Search for the cell housing the specified text and yield its [X, Y] center coordinate. 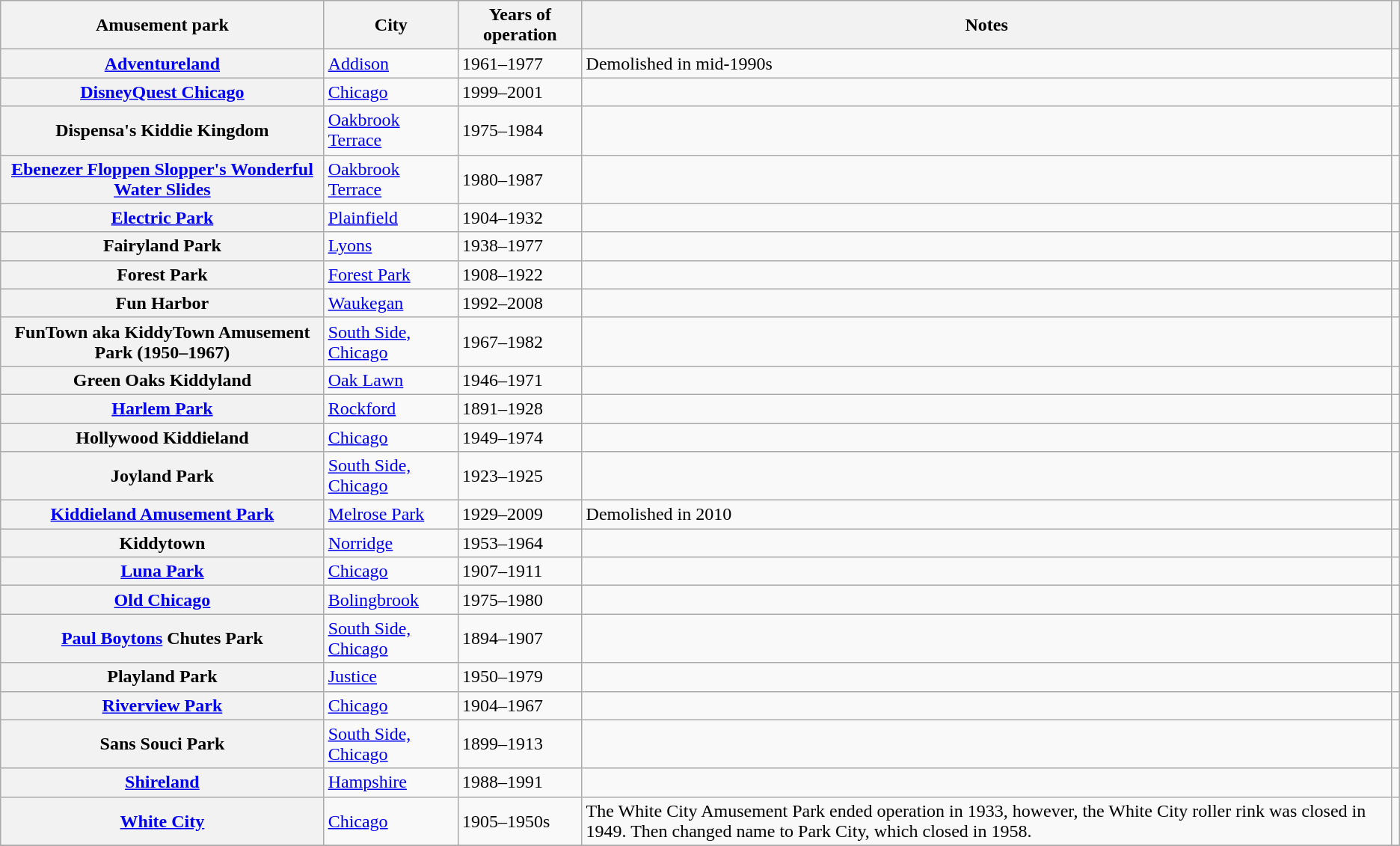
1908–1922 [521, 275]
1923–1925 [521, 476]
Hampshire [390, 782]
Fairyland Park [162, 246]
Paul Boytons Chutes Park [162, 639]
Amusement park [162, 25]
1950–1979 [521, 677]
Green Oaks Kiddyland [162, 380]
Addison [390, 64]
1905–1950s [521, 821]
1999–2001 [521, 92]
1961–1977 [521, 64]
1975–1984 [521, 130]
1899–1913 [521, 744]
Playland Park [162, 677]
Justice [390, 677]
Years of operation [521, 25]
Bolingbrook [390, 600]
Demolished in 2010 [986, 515]
Joyland Park [162, 476]
Electric Park [162, 218]
Dispensa's Kiddie Kingdom [162, 130]
1904–1932 [521, 218]
Luna Park [162, 571]
Fun Harbor [162, 303]
1967–1982 [521, 341]
1938–1977 [521, 246]
DisneyQuest Chicago [162, 92]
Melrose Park [390, 515]
1894–1907 [521, 639]
Riverview Park [162, 705]
White City [162, 821]
Adventureland [162, 64]
Hollywood Kiddieland [162, 438]
City [390, 25]
Shireland [162, 782]
1953–1964 [521, 543]
1992–2008 [521, 303]
Rockford [390, 408]
1904–1967 [521, 705]
Demolished in mid-1990s [986, 64]
Kiddieland Amusement Park [162, 515]
Lyons [390, 246]
Oak Lawn [390, 380]
Notes [986, 25]
1988–1991 [521, 782]
Sans Souci Park [162, 744]
Plainfield [390, 218]
FunTown aka KiddyTown Amusement Park (1950–1967) [162, 341]
1929–2009 [521, 515]
Norridge [390, 543]
1907–1911 [521, 571]
Old Chicago [162, 600]
Ebenezer Floppen Slopper's Wonderful Water Slides [162, 180]
1949–1974 [521, 438]
1975–1980 [521, 600]
Kiddytown [162, 543]
1980–1987 [521, 180]
Waukegan [390, 303]
1891–1928 [521, 408]
1946–1971 [521, 380]
Harlem Park [162, 408]
